Return [X, Y] of the center of cell containing provided text 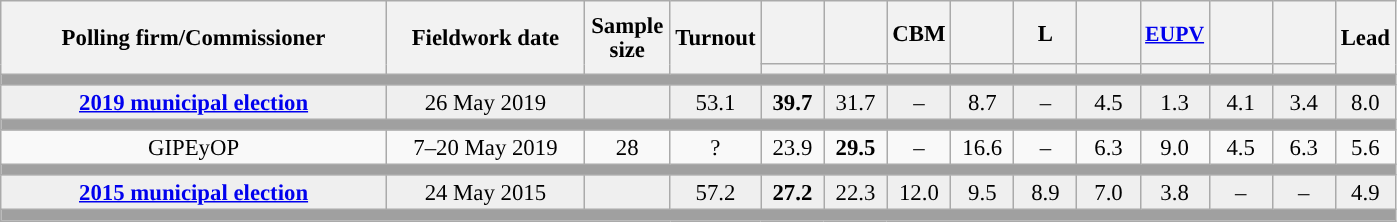
? [716, 148]
39.7 [792, 102]
8.7 [982, 102]
7.0 [1108, 194]
8.0 [1365, 102]
57.2 [716, 194]
16.6 [982, 148]
EUPV [1174, 32]
L [1046, 32]
3.4 [1304, 102]
29.5 [856, 148]
5.6 [1365, 148]
9.5 [982, 194]
Fieldwork date [485, 38]
2019 municipal election [194, 102]
22.3 [856, 194]
4.1 [1240, 102]
23.9 [792, 148]
8.9 [1046, 194]
12.0 [919, 194]
3.8 [1174, 194]
Lead [1365, 38]
24 May 2015 [485, 194]
4.9 [1365, 194]
CBM [919, 32]
Sample size [627, 38]
26 May 2019 [485, 102]
53.1 [716, 102]
31.7 [856, 102]
Turnout [716, 38]
2015 municipal election [194, 194]
28 [627, 148]
GIPEyOP [194, 148]
9.0 [1174, 148]
1.3 [1174, 102]
27.2 [792, 194]
7–20 May 2019 [485, 148]
Polling firm/Commissioner [194, 38]
